Extract the [x, y] coordinate from the center of the cell holding the provided text.  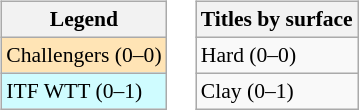
Titles by surface [277, 20]
Legend [84, 20]
Hard (0–0) [277, 55]
ITF WTT (0–1) [84, 91]
Challengers (0–0) [84, 55]
Clay (0–1) [277, 91]
